Return the (X, Y) coordinate for the center point of the cell that contains the specified text.  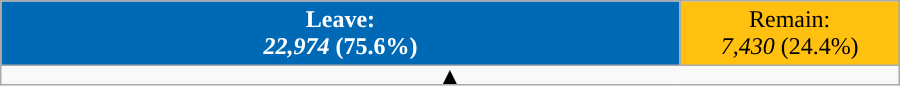
Leave:22,974 (75.6%) (340, 34)
Remain: 7,430 (24.4%) (790, 34)
